Output the [x, y] coordinate of the center of the cell containing the given text.  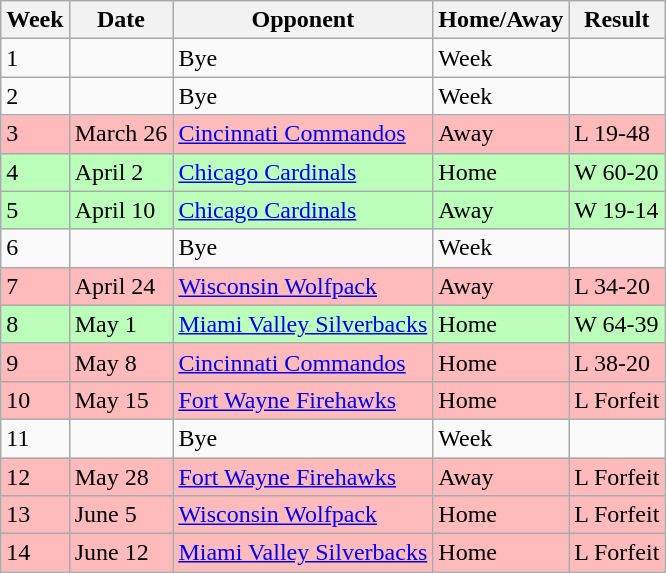
W 19-14 [617, 210]
10 [35, 400]
W 60-20 [617, 172]
7 [35, 286]
April 24 [121, 286]
May 28 [121, 477]
11 [35, 438]
Home/Away [501, 20]
May 15 [121, 400]
Opponent [303, 20]
March 26 [121, 134]
13 [35, 515]
4 [35, 172]
6 [35, 248]
April 10 [121, 210]
June 12 [121, 553]
8 [35, 324]
May 8 [121, 362]
L 19-48 [617, 134]
2 [35, 96]
3 [35, 134]
12 [35, 477]
L 34-20 [617, 286]
June 5 [121, 515]
Result [617, 20]
5 [35, 210]
14 [35, 553]
April 2 [121, 172]
L 38-20 [617, 362]
9 [35, 362]
W 64-39 [617, 324]
1 [35, 58]
Date [121, 20]
May 1 [121, 324]
